Detect which cell encompasses the target text, then output its [x, y] center coordinate. 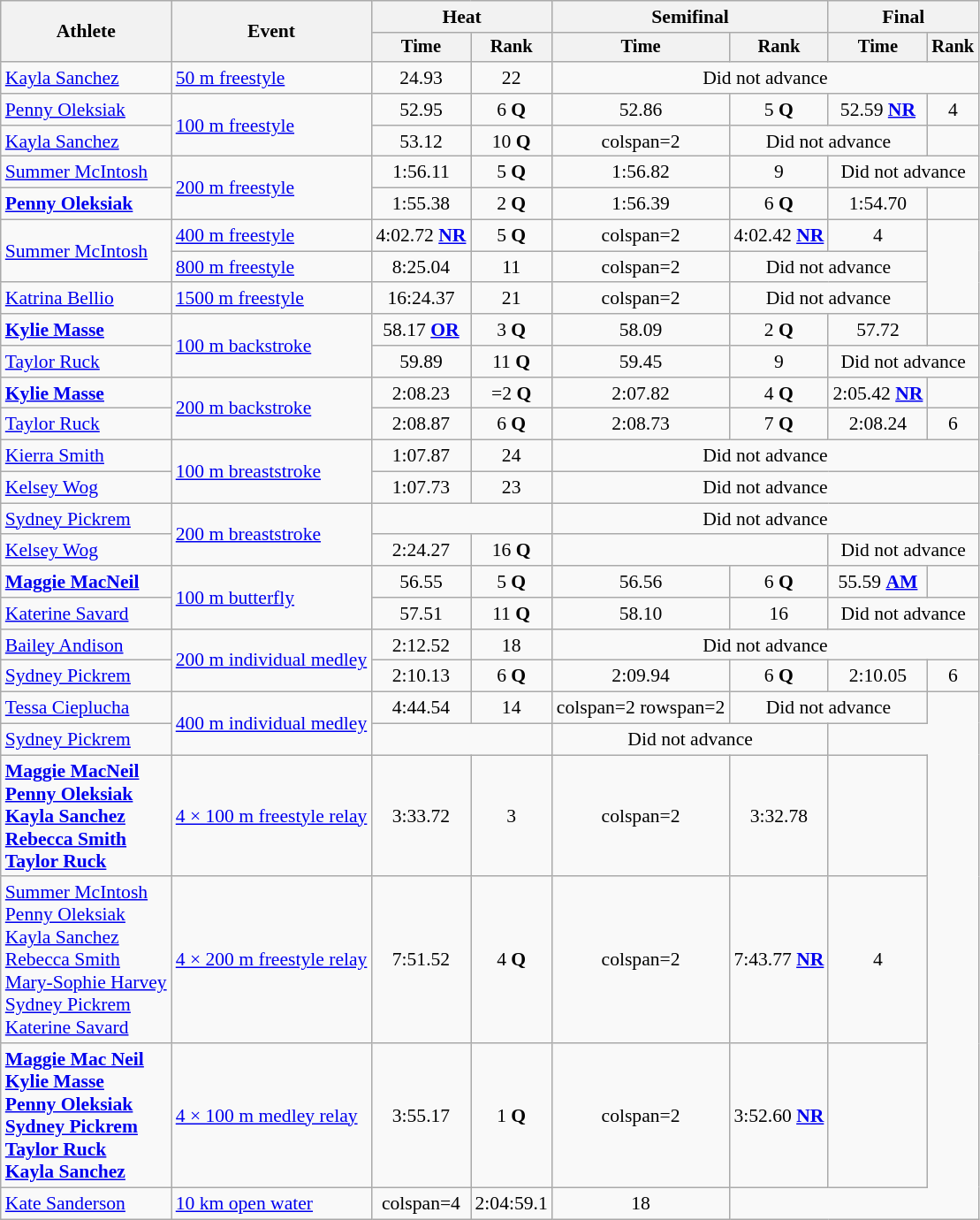
4:44.54 [421, 708]
3:33.72 [421, 816]
16 [779, 614]
3:52.60 NR [779, 1116]
4 × 200 m freestyle relay [272, 960]
58.17 OR [421, 330]
4:02.42 NR [779, 236]
Tessa Cieplucha [87, 708]
16:24.37 [421, 299]
800 m freestyle [272, 267]
200 m freestyle [272, 187]
Kate Sanderson [87, 1204]
1:07.73 [421, 488]
200 m backstroke [272, 408]
400 m freestyle [272, 236]
59.45 [642, 362]
1:56.82 [642, 172]
7:51.52 [421, 960]
400 m individual medley [272, 723]
Athlete [87, 32]
14 [511, 708]
2:08.87 [421, 424]
1:54.70 [877, 204]
11 [511, 267]
2:08.23 [421, 393]
100 m breaststroke [272, 472]
21 [511, 299]
10 Q [511, 141]
3:55.17 [421, 1116]
57.72 [877, 330]
3:32.78 [779, 816]
Bailey Andison [87, 645]
=2 Q [511, 393]
50 m freestyle [272, 78]
1:56.11 [421, 172]
4 × 100 m freestyle relay [272, 816]
100 m freestyle [272, 126]
2:12.52 [421, 645]
1:56.39 [642, 204]
56.55 [421, 582]
57.51 [421, 614]
Katerine Savard [87, 614]
2:10.13 [421, 676]
Semifinal [691, 17]
8:25.04 [421, 267]
100 m butterfly [272, 598]
53.12 [421, 141]
10 km open water [272, 1204]
2:08.73 [642, 424]
2:04:59.1 [511, 1204]
colspan=4 [421, 1204]
100 m backstroke [272, 345]
56.56 [642, 582]
2:05.42 NR [877, 393]
3 Q [511, 330]
7 Q [779, 424]
59.89 [421, 362]
1500 m freestyle [272, 299]
23 [511, 488]
4:02.72 NR [421, 236]
7:43.77 NR [779, 960]
Heat [461, 17]
4 × 100 m medley relay [272, 1116]
Summer McIntoshPenny OleksiakKayla SanchezRebecca SmithMary-Sophie HarveySydney PickremKaterine Savard [87, 960]
Maggie Mac NeilKylie MassePenny OleksiakSydney PickremTaylor RuckKayla Sanchez [87, 1116]
Final [903, 17]
1:55.38 [421, 204]
Katrina Bellio [87, 299]
2:07.82 [642, 393]
Maggie MacNeilPenny OleksiakKayla SanchezRebecca SmithTaylor Ruck [87, 816]
52.95 [421, 110]
Kierra Smith [87, 456]
2:10.05 [877, 676]
1:07.87 [421, 456]
52.86 [642, 110]
2:08.24 [877, 424]
58.10 [642, 614]
24.93 [421, 78]
22 [511, 78]
24 [511, 456]
Event [272, 32]
Maggie MacNeil [87, 582]
2:09.94 [642, 676]
2:24.27 [421, 551]
200 m breaststroke [272, 534]
colspan=2 rowspan=2 [642, 708]
55.59 AM [877, 582]
1 Q [511, 1116]
58.09 [642, 330]
16 Q [511, 551]
3 [511, 816]
52.59 NR [877, 110]
200 m individual medley [272, 661]
